Extract the [X, Y] coordinate from the center of the cell holding the provided text.  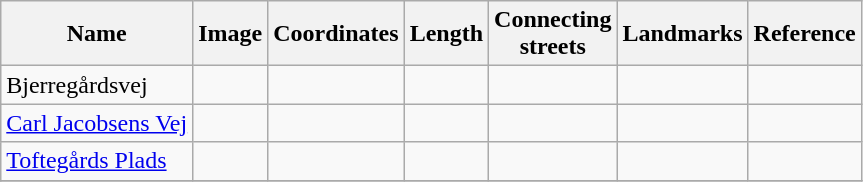
Landmarks [682, 34]
Image [230, 34]
Coordinates [336, 34]
Bjerregårdsvej [97, 85]
Connecting streets [553, 34]
Carl Jacobsens Vej [97, 123]
Toftegårds Plads [97, 161]
Length [446, 34]
Reference [804, 34]
Name [97, 34]
